Capture the cell that displays the provided text and extract its [X, Y] central coordinate. 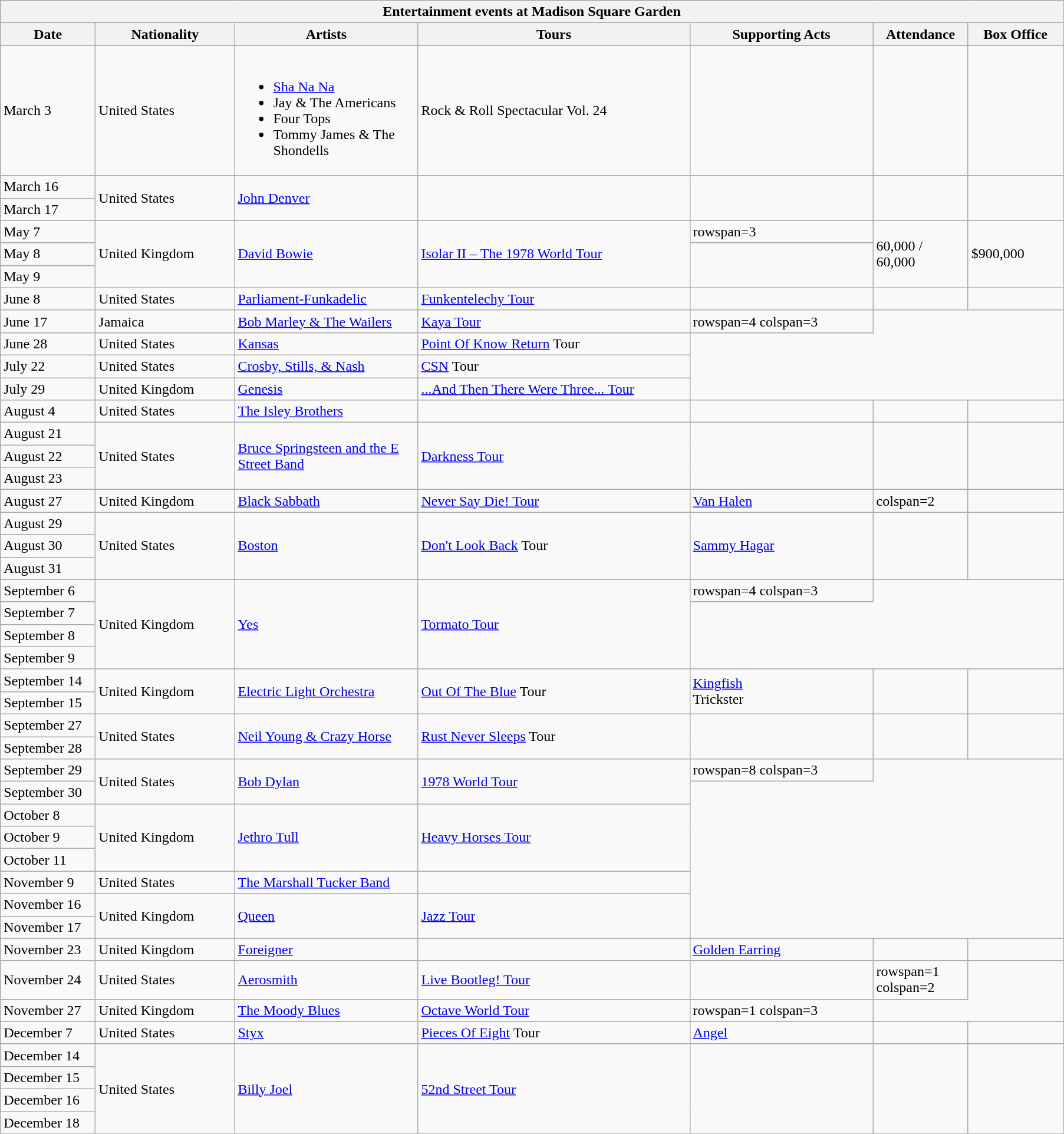
Entertainment events at Madison Square Garden [532, 12]
Heavy Horses Tour [554, 838]
August 29 [48, 523]
...And Then There Were Three... Tour [554, 388]
Nationality [165, 34]
Out Of The Blue Tour [554, 691]
rowspan=1 colspan=3 [782, 1010]
Tours [554, 34]
Attendance [921, 34]
rowspan=1 colspan=2 [921, 980]
Kaya Tour [554, 321]
August 21 [48, 434]
November 16 [48, 905]
colspan=2 [921, 501]
Point Of Know Return Tour [554, 344]
Date [48, 34]
Octave World Tour [554, 1010]
Queen [327, 916]
KingfishTrickster [782, 691]
Rock & Roll Spectacular Vol. 24 [554, 111]
September 8 [48, 635]
March 3 [48, 111]
December 15 [48, 1077]
Supporting Acts [782, 34]
Black Sabbath [327, 501]
September 28 [48, 748]
December 16 [48, 1100]
Isolar II – The 1978 World Tour [554, 254]
The Isley Brothers [327, 411]
Billy Joel [327, 1089]
Jazz Tour [554, 916]
Yes [327, 624]
December 18 [48, 1123]
Tormato Tour [554, 624]
August 30 [48, 546]
August 27 [48, 501]
November 9 [48, 882]
Bruce Springsteen and the E Street Band [327, 456]
Darkness Tour [554, 456]
Electric Light Orchestra [327, 691]
September 15 [48, 703]
November 24 [48, 980]
November 17 [48, 927]
Parliament-Funkadelic [327, 299]
Artists [327, 34]
Jethro Tull [327, 838]
$900,000 [1015, 254]
May 7 [48, 232]
May 9 [48, 276]
The Marshall Tucker Band [327, 882]
September 14 [48, 680]
John Denver [327, 198]
Angel [782, 1033]
May 8 [48, 254]
Box Office [1015, 34]
Funkentelechy Tour [554, 299]
November 23 [48, 950]
October 11 [48, 860]
Styx [327, 1033]
July 29 [48, 388]
Crosby, Stills, & Nash [327, 366]
Boston [327, 546]
Foreigner [327, 950]
July 22 [48, 366]
December 14 [48, 1055]
August 31 [48, 568]
October 8 [48, 815]
September 30 [48, 793]
Bob Marley & The Wailers [327, 321]
June 28 [48, 344]
October 9 [48, 838]
Van Halen [782, 501]
Sha Na NaJay & The AmericansFour TopsTommy James & The Shondells [327, 111]
March 16 [48, 187]
August 23 [48, 479]
Golden Earring [782, 950]
Kansas [327, 344]
September 7 [48, 613]
Jamaica [165, 321]
rowspan=3 [782, 232]
The Moody Blues [327, 1010]
rowspan=8 colspan=3 [782, 770]
Sammy Hagar [782, 546]
Live Bootleg! Tour [554, 980]
August 4 [48, 411]
September 27 [48, 725]
September 9 [48, 658]
Genesis [327, 388]
1978 World Tour [554, 782]
November 27 [48, 1010]
Bob Dylan [327, 782]
Aerosmith [327, 980]
CSN Tour [554, 366]
Never Say Die! Tour [554, 501]
Neil Young & Crazy Horse [327, 736]
52nd Street Tour [554, 1089]
September 29 [48, 770]
Rust Never Sleeps Tour [554, 736]
June 17 [48, 321]
Don't Look Back Tour [554, 546]
August 22 [48, 456]
David Bowie [327, 254]
Pieces Of Eight Tour [554, 1033]
December 7 [48, 1033]
June 8 [48, 299]
60,000 / 60,000 [921, 254]
March 17 [48, 209]
September 6 [48, 591]
